Return (x, y) of the center of cell containing provided text 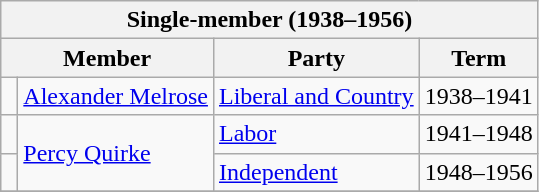
1938–1941 (478, 96)
Party (316, 58)
Term (478, 58)
Member (108, 58)
Independent (316, 172)
Single-member (1938–1956) (270, 20)
Alexander Melrose (116, 96)
Percy Quirke (116, 153)
1941–1948 (478, 134)
Liberal and Country (316, 96)
1948–1956 (478, 172)
Labor (316, 134)
